Detect which cell encompasses the target text, then output its (x, y) center coordinate. 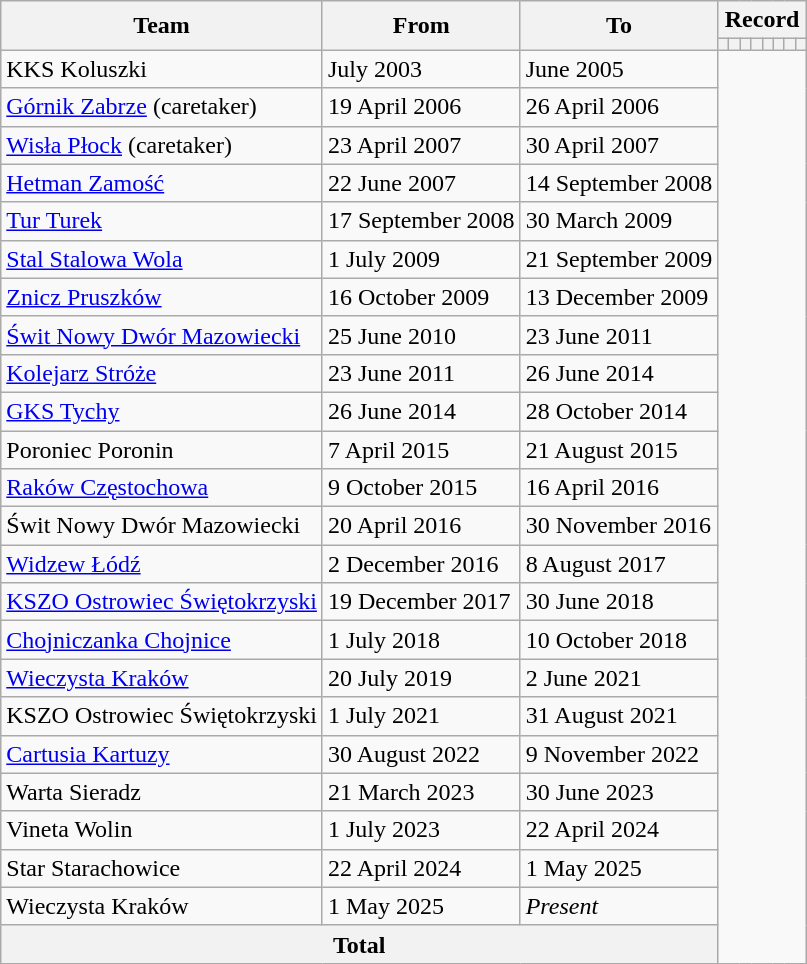
9 October 2015 (421, 488)
Star Starachowice (162, 868)
25 June 2010 (421, 335)
7 April 2015 (421, 449)
June 2005 (619, 69)
Record (762, 20)
13 December 2009 (619, 297)
2 June 2021 (619, 678)
19 April 2006 (421, 107)
30 August 2022 (421, 754)
30 June 2023 (619, 792)
21 September 2009 (619, 259)
21 August 2015 (619, 449)
GKS Tychy (162, 411)
22 June 2007 (421, 183)
1 July 2023 (421, 830)
31 August 2021 (619, 716)
30 November 2016 (619, 526)
Team (162, 26)
2 December 2016 (421, 564)
14 September 2008 (619, 183)
Chojniczanka Chojnice (162, 640)
1 July 2009 (421, 259)
From (421, 26)
Present (619, 906)
1 July 2018 (421, 640)
Vineta Wolin (162, 830)
Warta Sieradz (162, 792)
Stal Stalowa Wola (162, 259)
20 April 2016 (421, 526)
30 June 2018 (619, 602)
21 March 2023 (421, 792)
26 April 2006 (619, 107)
19 December 2017 (421, 602)
23 April 2007 (421, 145)
30 April 2007 (619, 145)
Widzew Łódź (162, 564)
16 April 2016 (619, 488)
Raków Częstochowa (162, 488)
30 March 2009 (619, 221)
Poroniec Poronin (162, 449)
1 July 2021 (421, 716)
17 September 2008 (421, 221)
Cartusia Kartuzy (162, 754)
To (619, 26)
9 November 2022 (619, 754)
8 August 2017 (619, 564)
KKS Koluszki (162, 69)
Znicz Pruszków (162, 297)
Kolejarz Stróże (162, 373)
Wisła Płock (caretaker) (162, 145)
Tur Turek (162, 221)
Górnik Zabrze (caretaker) (162, 107)
Total (360, 944)
Hetman Zamość (162, 183)
28 October 2014 (619, 411)
20 July 2019 (421, 678)
10 October 2018 (619, 640)
July 2003 (421, 69)
16 October 2009 (421, 297)
